Scan for the cell matching the given text and deliver its [X, Y] coordinate at center. 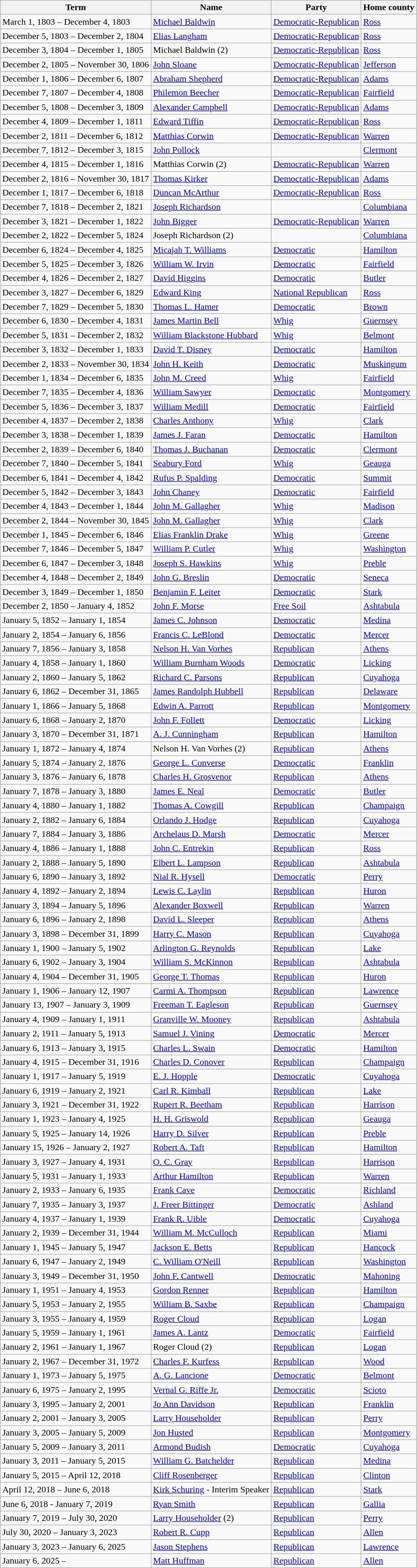
Jefferson [389, 64]
December 1, 1845 – December 6, 1846 [76, 535]
Lewis C. Laylin [211, 891]
Frank R. Uible [211, 1219]
Arthur Hamilton [211, 1176]
January 2, 2001 – January 3, 2005 [76, 1418]
Delaware [389, 692]
March 1, 1803 – December 4, 1803 [76, 22]
Mahoning [389, 1276]
Edward King [211, 292]
December 5, 1808 – December 3, 1809 [76, 107]
William M. McCulloch [211, 1233]
Gallia [389, 1504]
John Bigger [211, 221]
January 2, 1933 – January 6, 1935 [76, 1190]
December 3, 1838 – December 1, 1839 [76, 435]
Granville W. Mooney [211, 1019]
January 3, 2005 – January 5, 2009 [76, 1432]
Joseph S. Hawkins [211, 563]
January 3, 1955 – January 4, 1959 [76, 1318]
January 2, 1939 – December 31, 1944 [76, 1233]
Name [211, 7]
Edwin A. Parrott [211, 706]
December 3, 1821 – December 1, 1822 [76, 221]
Matt Huffman [211, 1561]
December 1, 1817 – December 6, 1818 [76, 193]
A. J. Cunningham [211, 734]
December 2, 1850 – January 4, 1852 [76, 606]
December 3, 1804 – December 1, 1805 [76, 50]
Roger Cloud [211, 1318]
Alexander Campbell [211, 107]
Rufus P. Spalding [211, 478]
January 6, 1947 – January 2, 1949 [76, 1261]
Jo Ann Davidson [211, 1404]
Benjamin F. Leiter [211, 592]
Orlando J. Hodge [211, 820]
Carmi A. Thompson [211, 991]
Elbert L. Lampson [211, 862]
January 4, 1915 – December 31, 1916 [76, 1062]
December 3, 1832 – December 1, 1833 [76, 349]
Hancock [389, 1247]
December 1, 1834 – December 6, 1835 [76, 378]
Charles D. Conover [211, 1062]
January 7, 1878 – January 3, 1880 [76, 791]
January 1, 1951 – January 4, 1953 [76, 1290]
Michael Baldwin (2) [211, 50]
January 3, 1921 – December 31, 1922 [76, 1105]
December 3, 1849 – December 1, 1850 [76, 592]
December 4, 1848 – December 2, 1849 [76, 577]
John C. Entrekin [211, 848]
January 5, 1959 – January 1, 1961 [76, 1333]
Jon Husted [211, 1432]
Thomas Kirker [211, 179]
Thomas L. Hamer [211, 307]
December 4, 1809 – December 1, 1811 [76, 121]
Matthias Corwin [211, 136]
David L. Sleeper [211, 920]
January 4, 1909 – January 1, 1911 [76, 1019]
December 4, 1837 – December 2, 1838 [76, 421]
January 6, 2025 – [76, 1561]
C. William O'Neill [211, 1261]
Free Soil [316, 606]
January 5, 1931 – January 1, 1933 [76, 1176]
January 4, 1880 – January 1, 1882 [76, 805]
December 7, 1835 – December 4, 1836 [76, 392]
December 4, 1815 – December 1, 1816 [76, 164]
Archelaus D. Marsh [211, 834]
Elias Franklin Drake [211, 535]
December 6, 1841 – December 4, 1842 [76, 478]
William G. Batchelder [211, 1461]
Charles L. Swain [211, 1048]
December 4, 1843 – December 1, 1844 [76, 506]
January 1, 1973 – January 5, 1975 [76, 1376]
December 2, 1833 – November 30, 1834 [76, 364]
January 1, 1945 – January 5, 1947 [76, 1247]
Samuel J. Vining [211, 1033]
December 2, 1816 – November 30, 1817 [76, 179]
December 7, 1807 – December 4, 1808 [76, 93]
January 1, 1900 – January 5, 1902 [76, 948]
James Randolph Hubbell [211, 692]
January 1, 1923 – January 4, 1925 [76, 1119]
Clinton [389, 1475]
January 7, 1935 – January 3, 1937 [76, 1204]
William Medill [211, 406]
Robert A. Taft [211, 1148]
January 2, 1882 – January 6, 1884 [76, 820]
Nelson H. Van Vorhes (2) [211, 748]
Madison [389, 506]
James J. Faran [211, 435]
December 2, 1822 – December 5, 1824 [76, 235]
Richard C. Parsons [211, 677]
Richland [389, 1190]
January 4, 1937 – January 1, 1939 [76, 1219]
Miami [389, 1233]
John F. Morse [211, 606]
Michael Baldwin [211, 22]
January 3, 1995 – January 2, 2001 [76, 1404]
January 2, 1961 – January 1, 1967 [76, 1347]
James E. Neal [211, 791]
Wood [389, 1361]
National Republican [316, 292]
Abraham Shepherd [211, 79]
January 6, 1975 – January 2, 1995 [76, 1390]
January 1, 1866 – January 5, 1868 [76, 706]
Summit [389, 478]
Seabury Ford [211, 464]
Armond Budish [211, 1447]
Roger Cloud (2) [211, 1347]
Greene [389, 535]
December 6, 1830 – December 4, 1831 [76, 321]
December 7, 1840 – December 5, 1841 [76, 464]
January 7, 2019 – July 30, 2020 [76, 1518]
December 5, 1825 – December 3, 1826 [76, 264]
January 6, 1862 – December 31, 1865 [76, 692]
Philemon Beecher [211, 93]
April 12, 2018 – June 6, 2018 [76, 1489]
John F. Cantwell [211, 1276]
January 2, 1911 – January 5, 1913 [76, 1033]
June 6, 2018 - January 7, 2019 [76, 1504]
Alexander Boxwell [211, 905]
January 3, 2023 – January 6, 2025 [76, 1547]
James C. Johnson [211, 620]
December 2, 1844 – November 30, 1845 [76, 520]
December 7, 1812 – December 3, 1815 [76, 150]
Harry C. Mason [211, 934]
December 6, 1824 – December 4, 1825 [76, 250]
John G. Breslin [211, 577]
J. Freer Bittinger [211, 1204]
Elias Langham [211, 36]
Charles Anthony [211, 421]
Freeman T. Eagleson [211, 1005]
Ryan Smith [211, 1504]
January 5, 2009 – January 3, 2011 [76, 1447]
January 6, 1890 – January 3, 1892 [76, 877]
David Higgins [211, 278]
December 3, 1827 – December 6, 1829 [76, 292]
January 3, 2011 – January 5, 2015 [76, 1461]
January 15, 1926 – January 2, 1927 [76, 1148]
January 4, 1858 – January 1, 1860 [76, 663]
Thomas A. Cowgill [211, 805]
January 13, 1907 – January 3, 1909 [76, 1005]
December 6, 1847 – December 3, 1848 [76, 563]
Cliff Rosenberger [211, 1475]
Jason Stephens [211, 1547]
January 1, 1917 – January 5, 1919 [76, 1076]
December 5, 1803 – December 2, 1804 [76, 36]
David T. Disney [211, 349]
July 30, 2020 – January 3, 2023 [76, 1532]
William Blackstone Hubbard [211, 335]
January 4, 1892 – January 2, 1894 [76, 891]
George L. Converse [211, 763]
Gordon Renner [211, 1290]
E. J. Hopple [211, 1076]
January 1, 1872 – January 4, 1874 [76, 748]
January 7, 1856 – January 3, 1858 [76, 649]
William P. Cutler [211, 549]
January 7, 1884 – January 3, 1886 [76, 834]
December 7, 1846 – December 5, 1847 [76, 549]
William S. McKinnon [211, 962]
John F. Follett [211, 720]
John M. Creed [211, 378]
William W. Irvin [211, 264]
Arlington G. Reynolds [211, 948]
December 1, 1806 – December 6, 1807 [76, 79]
January 4, 1886 – January 1, 1888 [76, 848]
John Sloane [211, 64]
John Chaney [211, 492]
December 4, 1826 – December 2, 1827 [76, 278]
January 5, 1925 – January 14, 1926 [76, 1133]
Party [316, 7]
December 7, 1829 – December 5, 1830 [76, 307]
January 6, 1919 – January 2, 1921 [76, 1091]
January 1, 1906 – January 12, 1907 [76, 991]
William B. Saxbe [211, 1304]
Larry Householder (2) [211, 1518]
John H. Keith [211, 364]
Robert R. Cupp [211, 1532]
January 5, 1874 – January 2, 1876 [76, 763]
December 5, 1842 – December 3, 1843 [76, 492]
Charles H. Grosvenor [211, 777]
Joseph Richardson (2) [211, 235]
December 2, 1839 – December 6, 1840 [76, 449]
Scioto [389, 1390]
Harry D. Silver [211, 1133]
January 3, 1876 – January 6, 1878 [76, 777]
January 2, 1854 – January 6, 1856 [76, 635]
January 6, 1913 – January 3, 1915 [76, 1048]
Edward Tiffin [211, 121]
January 5, 1852 – January 1, 1854 [76, 620]
January 6, 1902 – January 3, 1904 [76, 962]
January 2, 1860 – January 5, 1862 [76, 677]
January 3, 1898 – December 31, 1899 [76, 934]
Charles F. Kurfess [211, 1361]
December 2, 1805 – November 30, 1806 [76, 64]
O. C. Gray [211, 1162]
Matthias Corwin (2) [211, 164]
H. H. Griswold [211, 1119]
Frank Cave [211, 1190]
Jackson E. Betts [211, 1247]
Rupert R. Beetham [211, 1105]
George T. Thomas [211, 976]
January 6, 1896 – January 2, 1898 [76, 920]
December 2, 1811 – December 6, 1812 [76, 136]
January 2, 1967 – December 31, 1972 [76, 1361]
Kirk Schuring - Interim Speaker [211, 1489]
December 7, 1818 – December 2, 1821 [76, 207]
January 2, 1888 – January 5, 1890 [76, 862]
Carl R. Kimball [211, 1091]
Ashland [389, 1204]
John Pollock [211, 150]
January 3, 1949 – December 31, 1950 [76, 1276]
Duncan McArthur [211, 193]
Home county [389, 7]
A. G. Lancione [211, 1376]
December 5, 1836 – December 3, 1837 [76, 406]
Thomas J. Buchanan [211, 449]
James Martin Bell [211, 321]
Nial R. Hysell [211, 877]
Brown [389, 307]
January 5, 1953 – January 2, 1955 [76, 1304]
January 3, 1927 – January 4, 1931 [76, 1162]
January 3, 1894 – January 5, 1896 [76, 905]
December 5, 1831 – December 2, 1832 [76, 335]
James A. Lantz [211, 1333]
January 5, 2015 – April 12, 2018 [76, 1475]
January 3, 1870 – December 31, 1871 [76, 734]
Francis C. LeBlond [211, 635]
William Burnham Woods [211, 663]
William Sawyer [211, 392]
Joseph Richardson [211, 207]
Larry Householder [211, 1418]
January 6, 1868 – January 2, 1870 [76, 720]
January 4, 1904 – December 31, 1905 [76, 976]
Micajah T. Williams [211, 250]
Seneca [389, 577]
Vernal G. Riffe Jr. [211, 1390]
Nelson H. Van Vorhes [211, 649]
Muskingum [389, 364]
Term [76, 7]
